Detect which cell encompasses the target text, then output its (x, y) center coordinate. 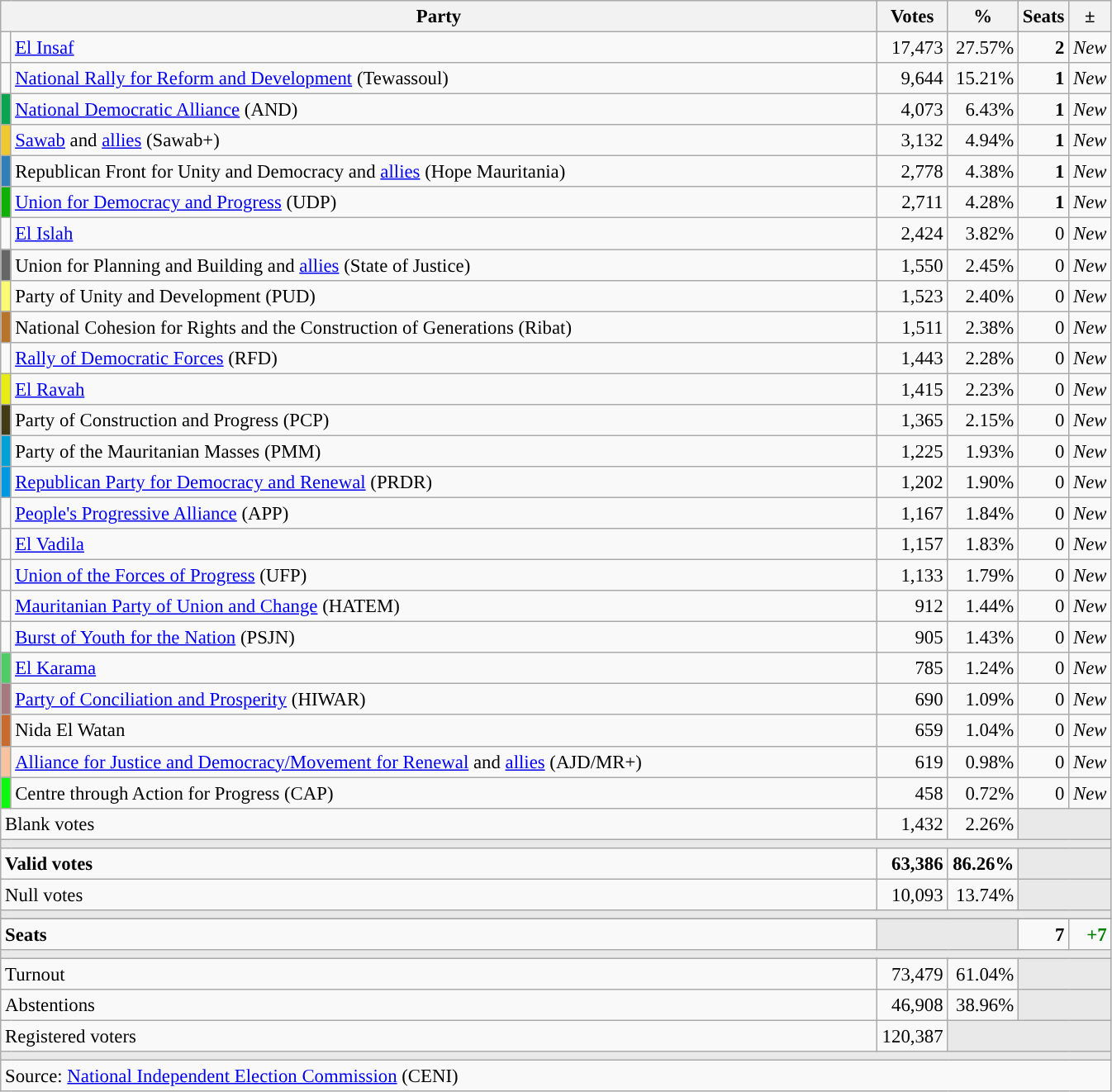
1.44% (983, 606)
27.57% (983, 48)
Union for Democracy and Progress (UDP) (444, 202)
El Vadila (444, 544)
2 (1044, 48)
1,432 (912, 824)
Registered voters (440, 1037)
El Insaf (444, 48)
1,550 (912, 265)
38.96% (983, 1005)
86.26% (983, 864)
Null votes (440, 895)
2.23% (983, 389)
2,711 (912, 202)
Party of Unity and Development (PUD) (444, 296)
2.28% (983, 358)
Nida El Watan (444, 731)
1.43% (983, 638)
± (1091, 17)
785 (912, 668)
7 (1044, 934)
2.15% (983, 420)
15.21% (983, 78)
4.28% (983, 202)
13.74% (983, 895)
Sawab and allies (Sawab+) (444, 140)
9,644 (912, 78)
1.93% (983, 451)
Blank votes (440, 824)
Abstentions (440, 1005)
1.04% (983, 731)
3,132 (912, 140)
Union for Planning and Building and allies (State of Justice) (444, 265)
Votes (912, 17)
619 (912, 762)
61.04% (983, 975)
2,778 (912, 172)
659 (912, 731)
73,479 (912, 975)
El Islah (444, 234)
+7 (1091, 934)
1.83% (983, 544)
1,133 (912, 576)
1.24% (983, 668)
1.90% (983, 482)
Party of Construction and Progress (PCP) (444, 420)
3.82% (983, 234)
2,424 (912, 234)
Valid votes (440, 864)
1,443 (912, 358)
4.38% (983, 172)
1,511 (912, 327)
Mauritanian Party of Union and Change (HATEM) (444, 606)
63,386 (912, 864)
458 (912, 793)
Centre through Action for Progress (CAP) (444, 793)
% (983, 17)
1,202 (912, 482)
4,073 (912, 110)
1,415 (912, 389)
2.38% (983, 327)
6.43% (983, 110)
1,523 (912, 296)
Party of the Mauritanian Masses (PMM) (444, 451)
0.72% (983, 793)
National Rally for Reform and Development (Tewassoul) (444, 78)
Rally of Democratic Forces (RFD) (444, 358)
Republican Party for Democracy and Renewal (PRDR) (444, 482)
2.40% (983, 296)
690 (912, 700)
1,157 (912, 544)
2.26% (983, 824)
1.79% (983, 576)
4.94% (983, 140)
Alliance for Justice and Democracy/Movement for Renewal and allies (AJD/MR+) (444, 762)
Burst of Youth for the Nation (PSJN) (444, 638)
1,225 (912, 451)
Turnout (440, 975)
El Karama (444, 668)
46,908 (912, 1005)
Union of the Forces of Progress (UFP) (444, 576)
National Democratic Alliance (AND) (444, 110)
1.09% (983, 700)
Party (440, 17)
El Ravah (444, 389)
Source: National Independent Election Commission (CENI) (556, 1076)
1,365 (912, 420)
National Cohesion for Rights and the Construction of Generations (Ribat) (444, 327)
0.98% (983, 762)
17,473 (912, 48)
People's Progressive Alliance (APP) (444, 513)
912 (912, 606)
905 (912, 638)
Republican Front for Unity and Democracy and allies (Hope Mauritania) (444, 172)
Party of Conciliation and Prosperity (HIWAR) (444, 700)
2.45% (983, 265)
1,167 (912, 513)
1.84% (983, 513)
120,387 (912, 1037)
10,093 (912, 895)
